Capture the cell that displays the provided text and extract its [x, y] central coordinate. 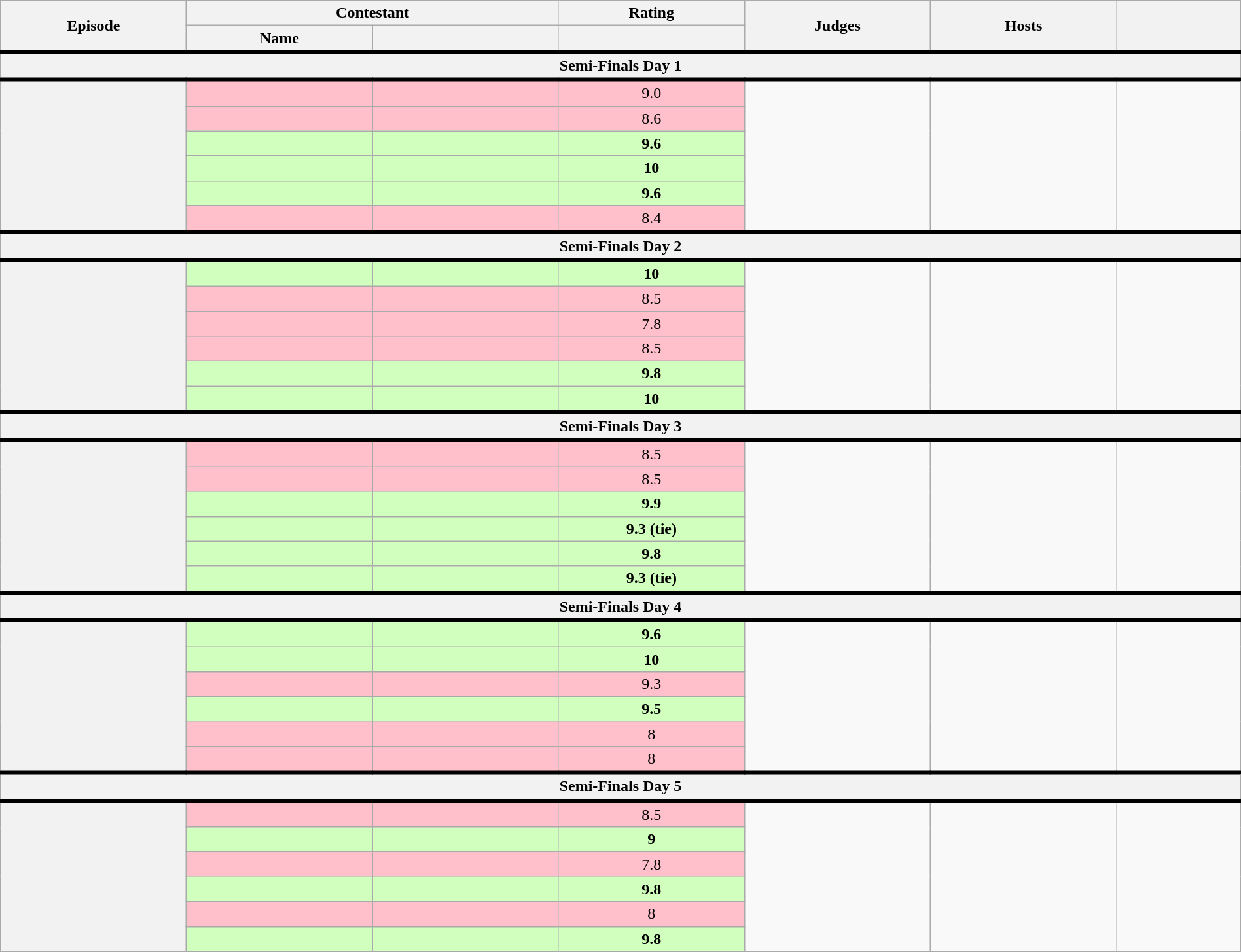
Episode [94, 26]
9.9 [651, 504]
9.5 [651, 709]
9.3 [651, 684]
Hosts [1024, 26]
9 [651, 839]
Judges [837, 26]
Semi-Finals Day 2 [620, 246]
9.0 [651, 93]
Rating [651, 13]
Contestant [372, 13]
Semi-Finals Day 1 [620, 65]
Name [279, 39]
8.6 [651, 118]
Semi-Finals Day 4 [620, 606]
Semi-Finals Day 5 [620, 786]
Semi-Finals Day 3 [620, 427]
8.4 [651, 219]
